Search for the cell housing the specified text and yield its (x, y) center coordinate. 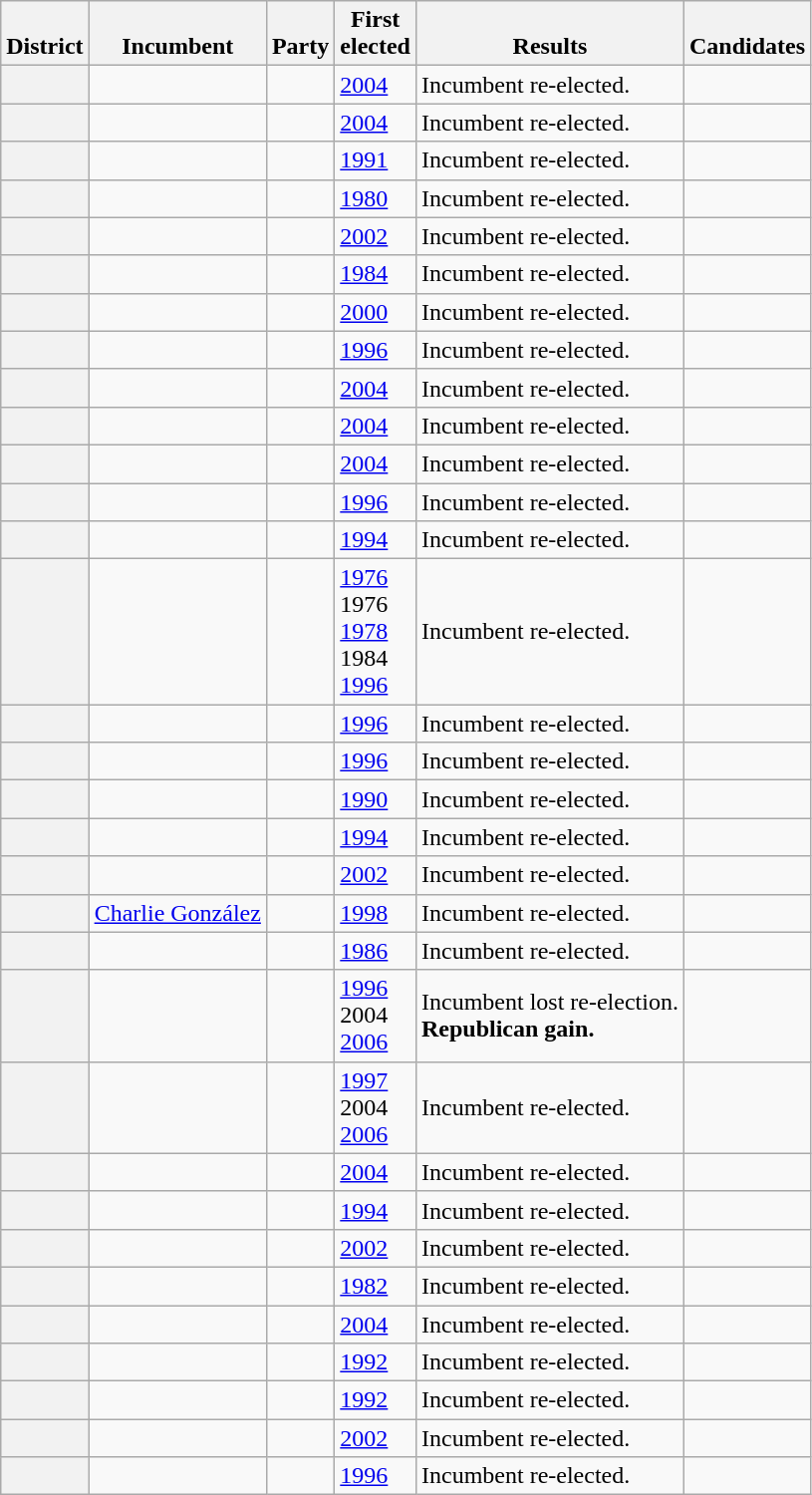
Incumbent lost re-election.Republican gain. (550, 1016)
1986 (376, 951)
2000 (376, 312)
19962004 2006 (376, 1016)
Charlie González (177, 913)
Firstelected (376, 34)
1980 (376, 198)
1997 2004 2006 (376, 1107)
Party (300, 34)
1982 (376, 1286)
1984 (376, 274)
Incumbent (177, 34)
1998 (376, 913)
1976 1976 19781984 1996 (376, 632)
1991 (376, 160)
Candidates (747, 34)
1990 (376, 799)
District (45, 34)
Results (550, 34)
